Scan for the cell matching the given text and deliver its (x, y) coordinate at center. 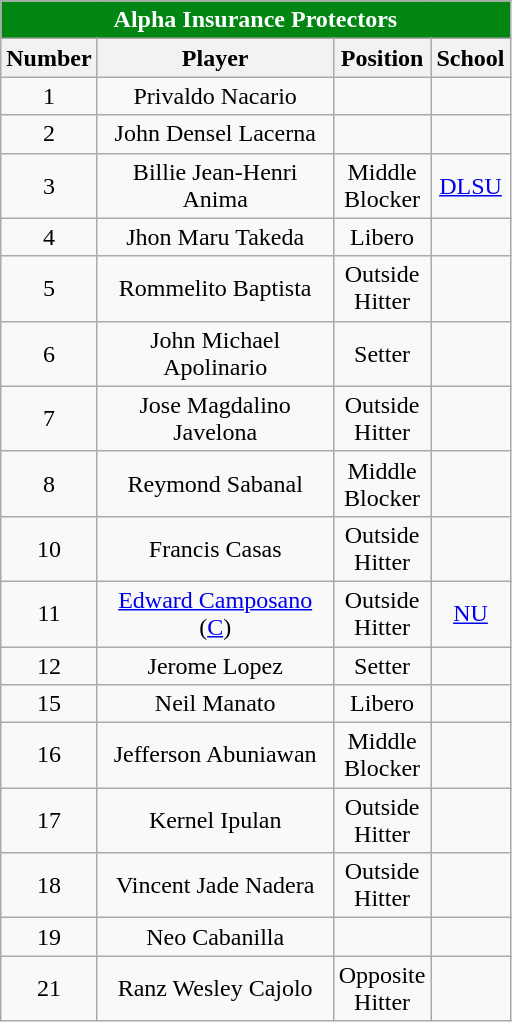
Francis Casas (215, 548)
16 (49, 756)
Player (215, 58)
5 (49, 288)
8 (49, 484)
Alpha Insurance Protectors (256, 20)
7 (49, 418)
Opposite Hitter (382, 988)
Jefferson Abuniawan (215, 756)
John Densel Lacerna (215, 134)
Vincent Jade Nadera (215, 886)
Billie Jean-Henri Anima (215, 186)
Kernel Ipulan (215, 820)
NU (470, 614)
School (470, 58)
17 (49, 820)
Reymond Sabanal (215, 484)
1 (49, 96)
19 (49, 937)
21 (49, 988)
3 (49, 186)
Neo Cabanilla (215, 937)
Rommelito Baptista (215, 288)
Number (49, 58)
6 (49, 354)
Neil Manato (215, 704)
Privaldo Nacario (215, 96)
2 (49, 134)
John Michael Apolinario (215, 354)
4 (49, 237)
10 (49, 548)
12 (49, 665)
DLSU (470, 186)
Ranz Wesley Cajolo (215, 988)
11 (49, 614)
Edward Camposano (C) (215, 614)
Jerome Lopez (215, 665)
15 (49, 704)
Jose Magdalino Javelona (215, 418)
18 (49, 886)
Position (382, 58)
Jhon Maru Takeda (215, 237)
